Output the [x, y] coordinate of the center of the cell containing the given text.  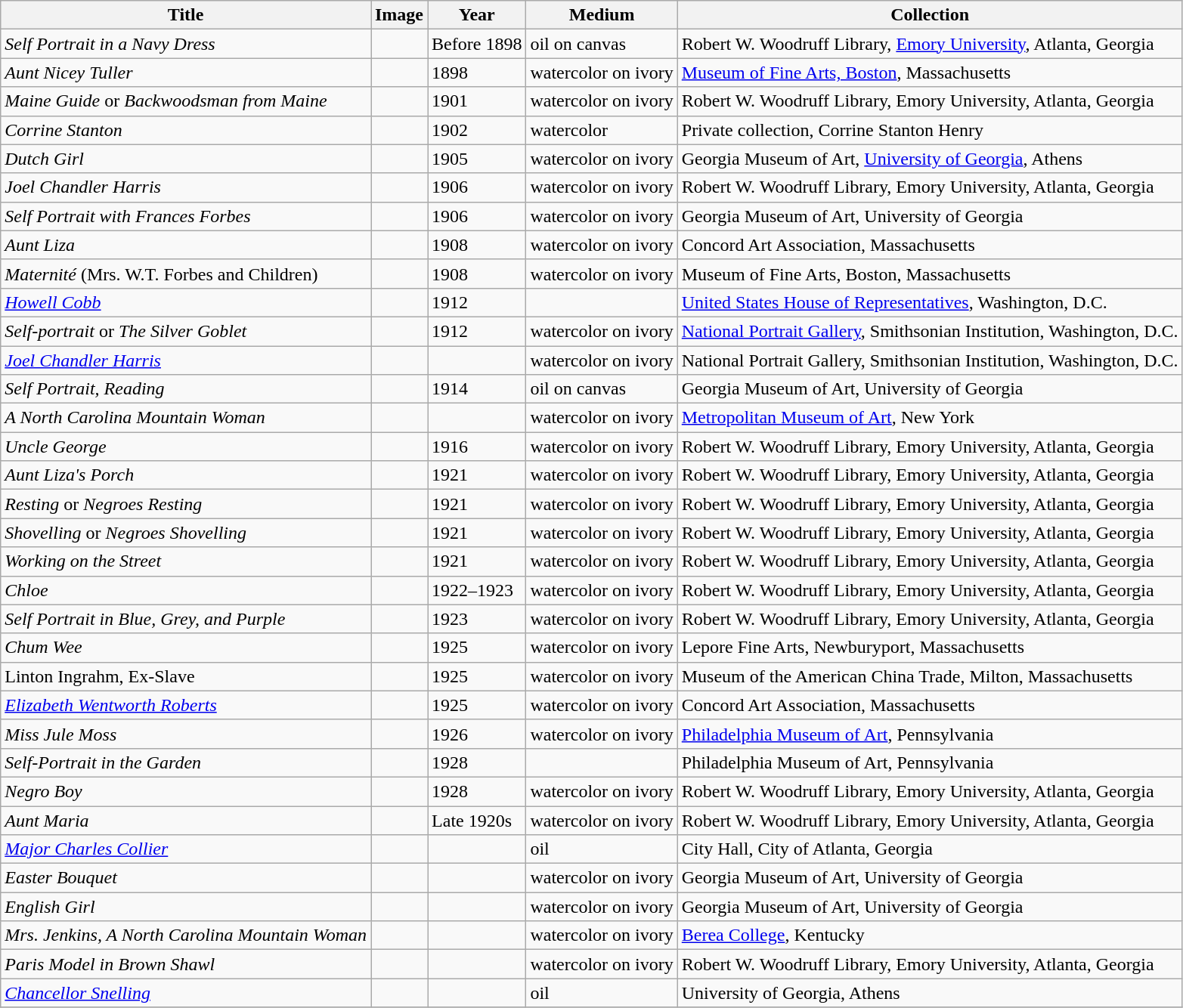
Maine Guide or Backwoodsman from Maine [186, 101]
1901 [477, 101]
watercolor [602, 130]
Miss Jule Moss [186, 734]
1905 [477, 159]
Berea College, Kentucky [930, 935]
Shovelling or Negroes Shovelling [186, 533]
Aunt Liza [186, 245]
Image [399, 15]
Collection [930, 15]
Resting or Negroes Resting [186, 504]
Lepore Fine Arts, Newburyport, Massachusetts [930, 648]
1926 [477, 734]
Mrs. Jenkins, A North Carolina Mountain Woman [186, 935]
1902 [477, 130]
Chum Wee [186, 648]
1914 [477, 389]
Self-portrait or The Silver Goblet [186, 331]
Easter Bouquet [186, 878]
1923 [477, 619]
Museum of the American China Trade, Milton, Massachusetts [930, 676]
Chloe [186, 590]
1922–1923 [477, 590]
Dutch Girl [186, 159]
Aunt Maria [186, 820]
Linton Ingrahm, Ex-Slave [186, 676]
Medium [602, 15]
Major Charles Collier [186, 849]
English Girl [186, 907]
City Hall, City of Atlanta, Georgia [930, 849]
Self Portrait, Reading [186, 389]
Georgia Museum of Art, University of Georgia, Athens [930, 159]
Aunt Liza's Porch [186, 475]
A North Carolina Mountain Woman [186, 418]
Private collection, Corrine Stanton Henry [930, 130]
Self Portrait with Frances Forbes [186, 216]
Howell Cobb [186, 302]
Late 1920s [477, 820]
1916 [477, 447]
Uncle George [186, 447]
1898 [477, 73]
Self Portrait in Blue, Grey, and Purple [186, 619]
Before 1898 [477, 44]
Corrine Stanton [186, 130]
Self-Portrait in the Garden [186, 762]
Title [186, 15]
Chancellor Snelling [186, 993]
United States House of Representatives, Washington, D.C. [930, 302]
Paris Model in Brown Shawl [186, 964]
Negro Boy [186, 791]
Aunt Nicey Tuller [186, 73]
Metropolitan Museum of Art, New York [930, 418]
Working on the Street [186, 561]
Self Portrait in a Navy Dress [186, 44]
Elizabeth Wentworth Roberts [186, 705]
Maternité (Mrs. W.T. Forbes and Children) [186, 274]
University of Georgia, Athens [930, 993]
Year [477, 15]
